Detect which cell encompasses the target text, then output its (X, Y) center coordinate. 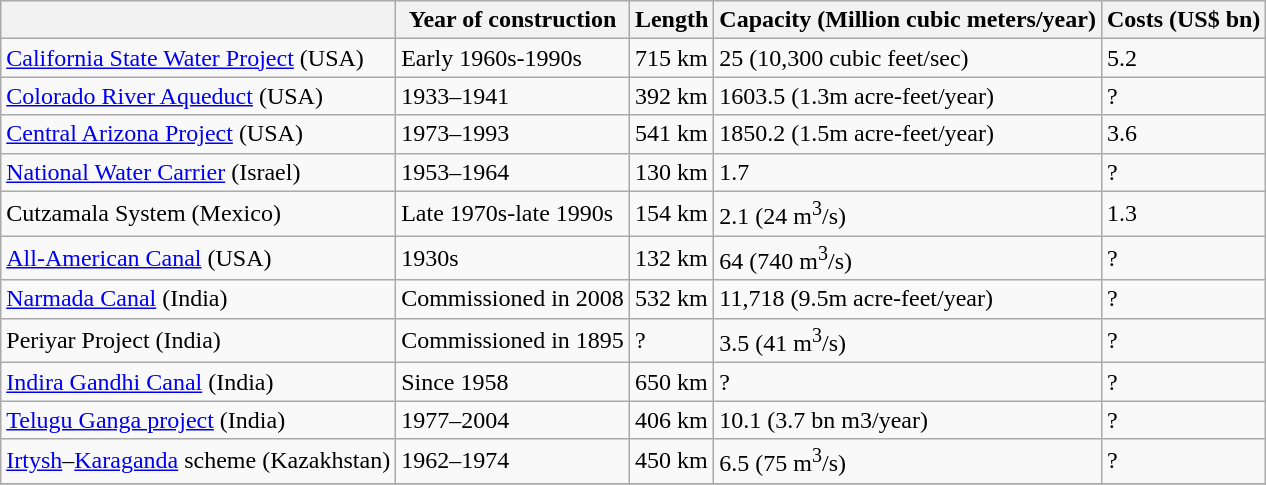
1973–1993 (513, 134)
National Water Carrier (Israel) (198, 172)
Since 1958 (513, 382)
1603.5 (1.3m acre-feet/year) (908, 96)
25 (10,300 cubic feet/sec) (908, 58)
132 km (671, 258)
1.3 (1183, 214)
10.1 (3.7 bn m3/year) (908, 420)
Commissioned in 1895 (513, 340)
3.6 (1183, 134)
Year of construction (513, 20)
1850.2 (1.5m acre-feet/year) (908, 134)
Early 1960s-1990s (513, 58)
130 km (671, 172)
Central Arizona Project (USA) (198, 134)
Telugu Ganga project (India) (198, 420)
1962–1974 (513, 462)
1977–2004 (513, 420)
392 km (671, 96)
541 km (671, 134)
5.2 (1183, 58)
3.5 (41 m3/s) (908, 340)
Length (671, 20)
Commissioned in 2008 (513, 299)
Cutzamala System (Mexico) (198, 214)
154 km (671, 214)
Periyar Project (India) (198, 340)
Narmada Canal (India) (198, 299)
1933–1941 (513, 96)
Irtysh–Karaganda scheme (Kazakhstan) (198, 462)
1930s (513, 258)
Capacity (Million cubic meters/year) (908, 20)
450 km (671, 462)
California State Water Project (USA) (198, 58)
532 km (671, 299)
2.1 (24 m3/s) (908, 214)
1953–1964 (513, 172)
11,718 (9.5m acre-feet/year) (908, 299)
All-American Canal (USA) (198, 258)
6.5 (75 m3/s) (908, 462)
1.7 (908, 172)
Indira Gandhi Canal (India) (198, 382)
406 km (671, 420)
Costs (US$ bn) (1183, 20)
Colorado River Aqueduct (USA) (198, 96)
715 km (671, 58)
Late 1970s-late 1990s (513, 214)
650 km (671, 382)
64 (740 m3/s) (908, 258)
